Find where the given text appears and provide that cell's center as (x, y) coordinate. 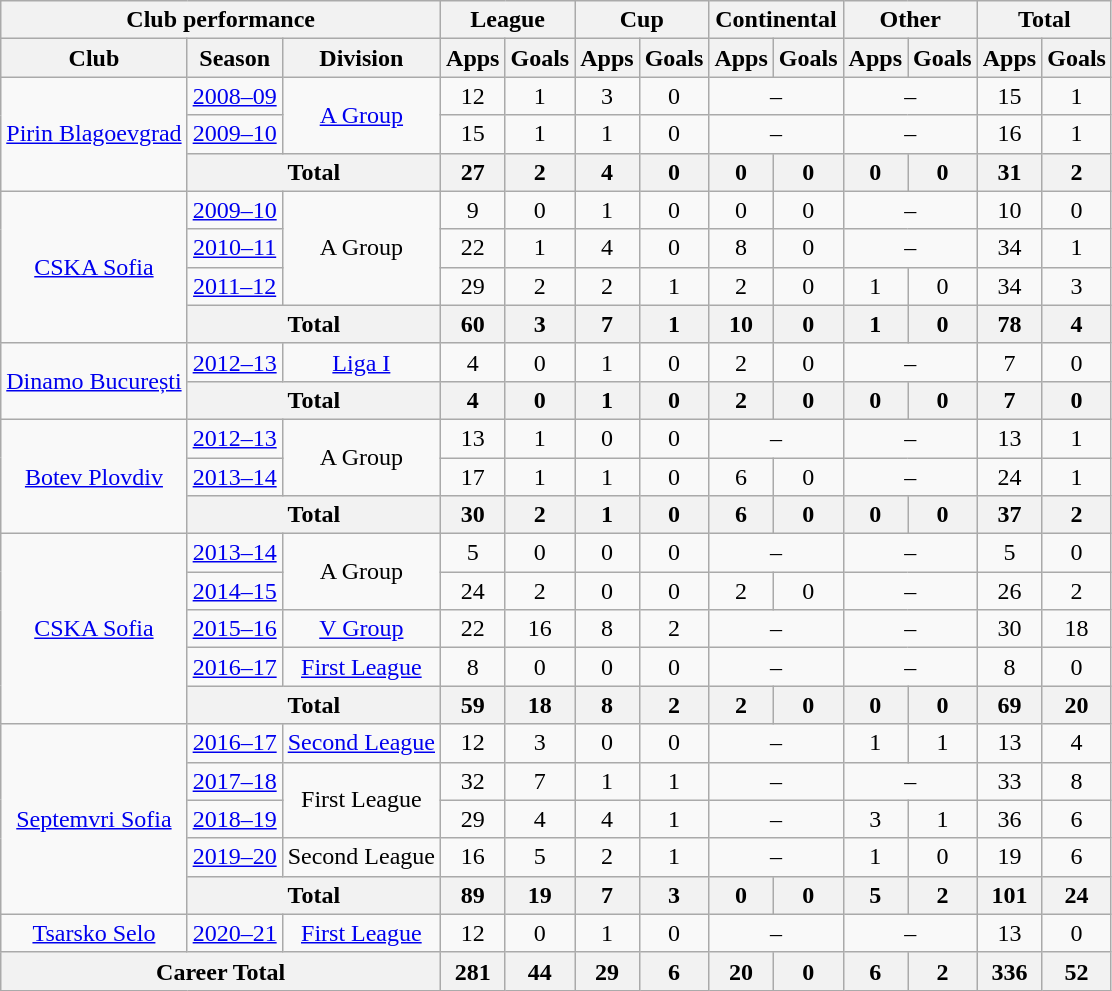
44 (540, 971)
37 (1009, 515)
69 (1009, 705)
9 (473, 210)
2018–19 (234, 819)
2011–12 (234, 286)
Club performance (221, 20)
78 (1009, 324)
Other (910, 20)
33 (1009, 781)
Tsarsko Selo (94, 933)
52 (1077, 971)
2019–20 (234, 857)
Botev Plovdiv (94, 476)
31 (1009, 172)
Liga I (361, 362)
32 (473, 781)
Septemvri Sofia (94, 819)
Season (234, 58)
Club (94, 58)
101 (1009, 895)
60 (473, 324)
2008–09 (234, 96)
Division (361, 58)
Pirin Blagoevgrad (94, 134)
V Group (361, 629)
Dinamo București (94, 381)
17 (473, 477)
Cup (642, 20)
2015–16 (234, 629)
2014–15 (234, 591)
26 (1009, 591)
27 (473, 172)
59 (473, 705)
36 (1009, 819)
Career Total (221, 971)
89 (473, 895)
League (508, 20)
336 (1009, 971)
2020–21 (234, 933)
2017–18 (234, 781)
Continental (776, 20)
281 (473, 971)
2010–11 (234, 248)
